Locate the cell with the specified text and output its (x, y) center coordinate. 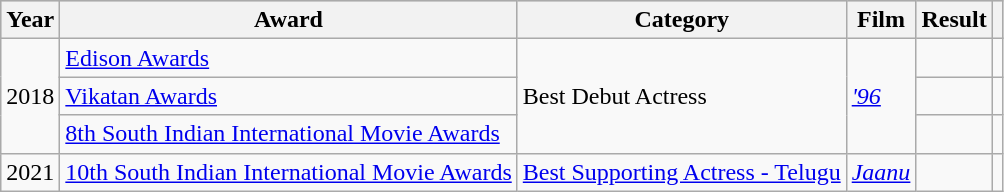
Film (881, 20)
Best Debut Actress (682, 96)
Award (288, 20)
Jaanu (881, 172)
Edison Awards (288, 58)
Vikatan Awards (288, 96)
Result (954, 20)
10th South Indian International Movie Awards (288, 172)
Best Supporting Actress - Telugu (682, 172)
'96 (881, 96)
2021 (30, 172)
Category (682, 20)
Year (30, 20)
2018 (30, 96)
8th South Indian International Movie Awards (288, 134)
